Detect which cell encompasses the target text, then output its (X, Y) center coordinate. 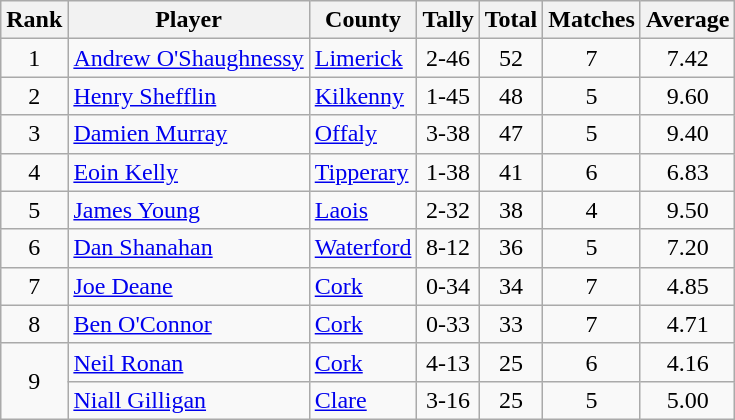
Andrew O'Shaughnessy (188, 58)
Average (688, 20)
7.20 (688, 248)
36 (511, 248)
9 (34, 381)
Niall Gilligan (188, 400)
2 (34, 96)
9.50 (688, 210)
4-13 (448, 362)
4.71 (688, 324)
Total (511, 20)
Limerick (363, 58)
0-34 (448, 286)
James Young (188, 210)
38 (511, 210)
33 (511, 324)
9.40 (688, 134)
Clare (363, 400)
8-12 (448, 248)
Neil Ronan (188, 362)
Player (188, 20)
Joe Deane (188, 286)
3-38 (448, 134)
Kilkenny (363, 96)
Tally (448, 20)
Waterford (363, 248)
47 (511, 134)
Ben O'Connor (188, 324)
3 (34, 134)
5.00 (688, 400)
Henry Shefflin (188, 96)
41 (511, 172)
1-38 (448, 172)
Eoin Kelly (188, 172)
Tipperary (363, 172)
4.16 (688, 362)
Damien Murray (188, 134)
6.83 (688, 172)
4.85 (688, 286)
Rank (34, 20)
Laois (363, 210)
County (363, 20)
Dan Shanahan (188, 248)
Matches (592, 20)
7.42 (688, 58)
1 (34, 58)
2-46 (448, 58)
48 (511, 96)
0-33 (448, 324)
34 (511, 286)
52 (511, 58)
Offaly (363, 134)
9.60 (688, 96)
2-32 (448, 210)
1-45 (448, 96)
8 (34, 324)
3-16 (448, 400)
